Pinpoint the cell where the given text exists, returning its [x, y] midpoint coordinate. 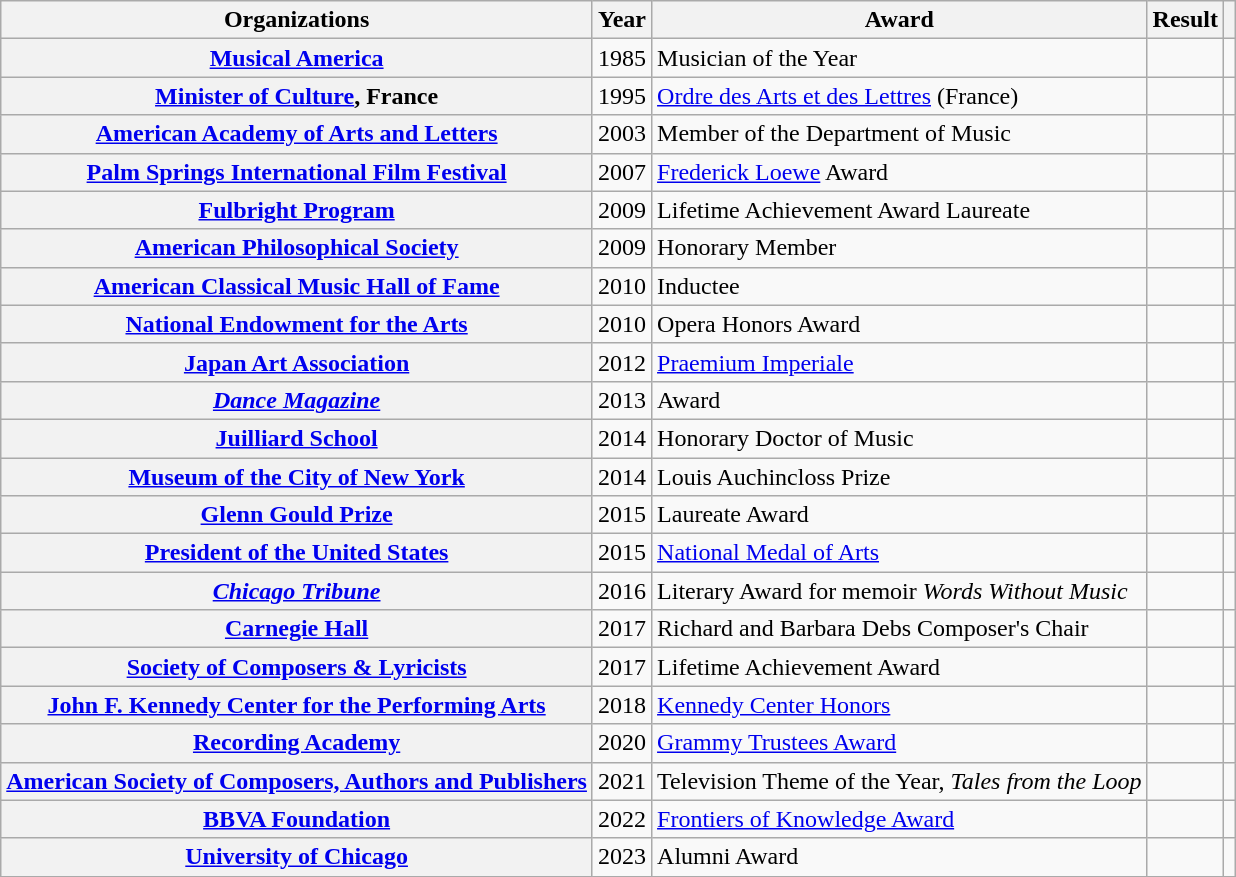
Inductee [900, 286]
Frontiers of Knowledge Award [900, 819]
American Classical Music Hall of Fame [297, 286]
2016 [622, 591]
2022 [622, 819]
2023 [622, 857]
Laureate Award [900, 515]
National Medal of Arts [900, 553]
Glenn Gould Prize [297, 515]
2013 [622, 400]
Kennedy Center Honors [900, 705]
American Academy of Arts and Letters [297, 134]
University of Chicago [297, 857]
Musical America [297, 58]
Chicago Tribune [297, 591]
2003 [622, 134]
Recording Academy [297, 743]
Result [1185, 20]
Year [622, 20]
Opera Honors Award [900, 324]
Honorary Member [900, 248]
1985 [622, 58]
Organizations [297, 20]
Richard and Barbara Debs Composer's Chair [900, 629]
Honorary Doctor of Music [900, 438]
Minister of Culture, France [297, 96]
Juilliard School [297, 438]
American Philosophical Society [297, 248]
BBVA Foundation [297, 819]
Lifetime Achievement Award [900, 667]
2012 [622, 362]
National Endowment for the Arts [297, 324]
Palm Springs International Film Festival [297, 172]
President of the United States [297, 553]
2021 [622, 781]
Dance Magazine [297, 400]
Praemium Imperiale [900, 362]
Member of the Department of Music [900, 134]
Alumni Award [900, 857]
Museum of the City of New York [297, 477]
Lifetime Achievement Award Laureate [900, 210]
Frederick Loewe Award [900, 172]
Carnegie Hall [297, 629]
1995 [622, 96]
Ordre des Arts et des Lettres (France) [900, 96]
Society of Composers & Lyricists [297, 667]
Fulbright Program [297, 210]
2007 [622, 172]
2018 [622, 705]
Louis Auchincloss Prize [900, 477]
2020 [622, 743]
Television Theme of the Year, Tales from the Loop [900, 781]
American Society of Composers, Authors and Publishers [297, 781]
John F. Kennedy Center for the Performing Arts [297, 705]
Grammy Trustees Award [900, 743]
Japan Art Association [297, 362]
Musician of the Year [900, 58]
Literary Award for memoir Words Without Music [900, 591]
